For the text-containing cell, return its midpoint in (X, Y) coordinate format. 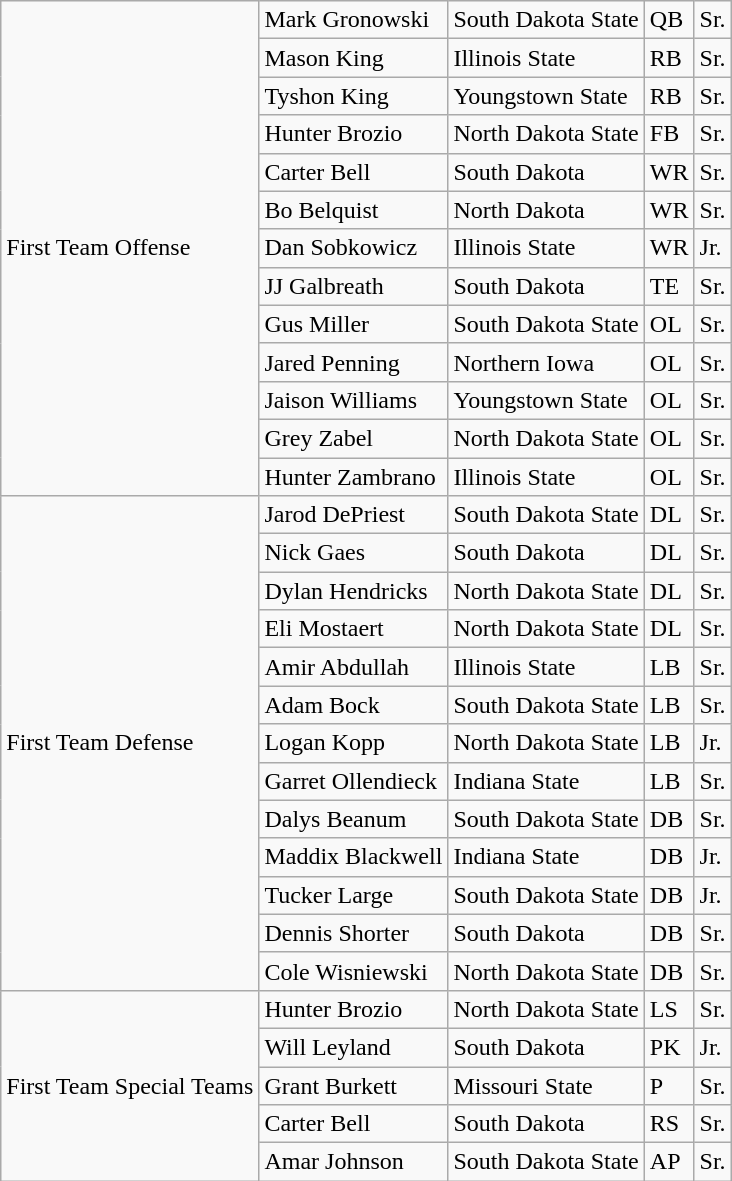
Eli Mostaert (354, 629)
JJ Galbreath (354, 286)
AP (669, 1162)
Jaison Williams (354, 400)
Dylan Hendricks (354, 591)
Dennis Shorter (354, 933)
Tyshon King (354, 96)
Maddix Blackwell (354, 857)
Mason King (354, 58)
Missouri State (546, 1085)
Will Leyland (354, 1047)
Bo Belquist (354, 210)
Hunter Zambrano (354, 477)
North Dakota (546, 210)
First Team Offense (130, 248)
Grey Zabel (354, 438)
Cole Wisniewski (354, 971)
Jared Penning (354, 362)
QB (669, 20)
Northern Iowa (546, 362)
Grant Burkett (354, 1085)
Mark Gronowski (354, 20)
RS (669, 1124)
Nick Gaes (354, 553)
Adam Bock (354, 705)
First Team Special Teams (130, 1085)
FB (669, 134)
Dalys Beanum (354, 819)
Garret Ollendieck (354, 781)
Tucker Large (354, 895)
First Team Defense (130, 744)
Dan Sobkowicz (354, 248)
P (669, 1085)
Amar Johnson (354, 1162)
Jarod DePriest (354, 515)
Gus Miller (354, 324)
Logan Kopp (354, 743)
TE (669, 286)
PK (669, 1047)
Amir Abdullah (354, 667)
LS (669, 1009)
